Search for the cell housing the specified text and yield its [X, Y] center coordinate. 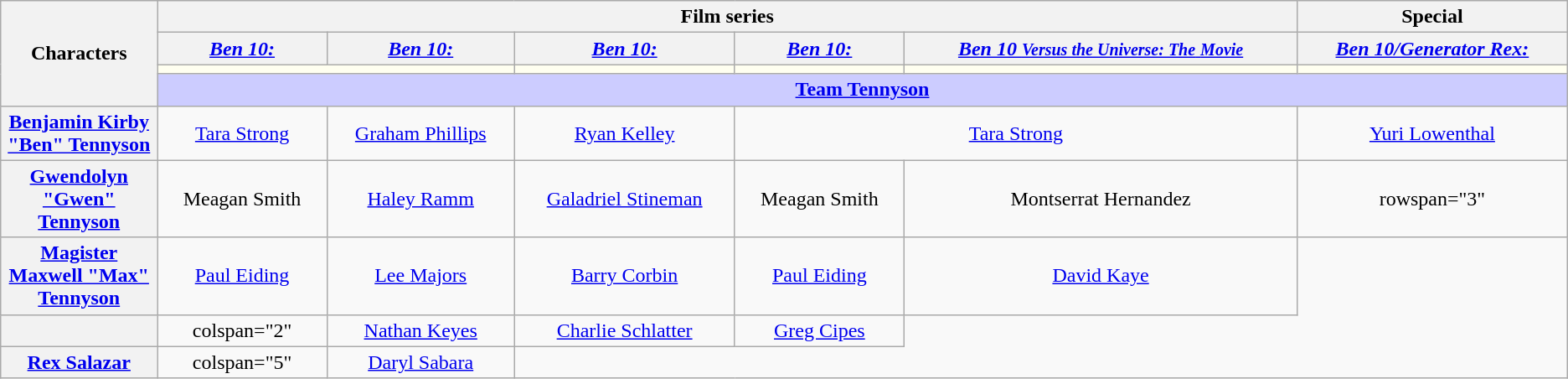
Haley Ramm [420, 199]
Barry Corbin [625, 276]
Film series [727, 17]
Greg Cipes [819, 330]
Ryan Kelley [625, 132]
Lee Majors [420, 276]
Rex Salazar [79, 362]
colspan="2" [242, 330]
Benjamin Kirby "Ben" Tennyson [79, 132]
Nathan Keyes [420, 330]
Ben 10/Generator Rex: [1432, 49]
Daryl Sabara [420, 362]
Charlie Schlatter [625, 330]
Galadriel Stineman [625, 199]
rowspan="3" [1432, 199]
Yuri Lowenthal [1432, 132]
Gwendolyn "Gwen" Tennyson [79, 199]
Team Tennyson [863, 90]
Characters [79, 54]
Montserrat Hernandez [1101, 199]
Ben 10 Versus the Universe: The Movie [1101, 49]
Graham Phillips [420, 132]
Special [1432, 17]
colspan="5" [242, 362]
David Kaye [1101, 276]
Magister Maxwell "Max" Tennyson [79, 276]
